Output the [x, y] coordinate of the center of the cell containing the given text.  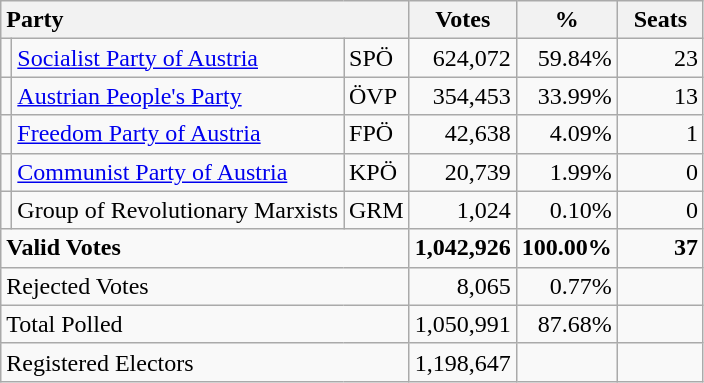
0.77% [566, 286]
SPÖ [377, 58]
42,638 [462, 134]
Registered Electors [205, 362]
Valid Votes [205, 248]
87.68% [566, 324]
Austrian People's Party [178, 96]
354,453 [462, 96]
1,042,926 [462, 248]
Total Polled [205, 324]
8,065 [462, 286]
23 [660, 58]
1,024 [462, 210]
37 [660, 248]
Votes [462, 20]
59.84% [566, 58]
624,072 [462, 58]
Party [205, 20]
33.99% [566, 96]
4.09% [566, 134]
Group of Revolutionary Marxists [178, 210]
% [566, 20]
Socialist Party of Austria [178, 58]
GRM [377, 210]
13 [660, 96]
20,739 [462, 172]
ÖVP [377, 96]
1,198,647 [462, 362]
FPÖ [377, 134]
1 [660, 134]
KPÖ [377, 172]
1.99% [566, 172]
Seats [660, 20]
1,050,991 [462, 324]
100.00% [566, 248]
Rejected Votes [205, 286]
0.10% [566, 210]
Freedom Party of Austria [178, 134]
Communist Party of Austria [178, 172]
